Identify which cell holds the provided text, then report its (X, Y) central coordinate. 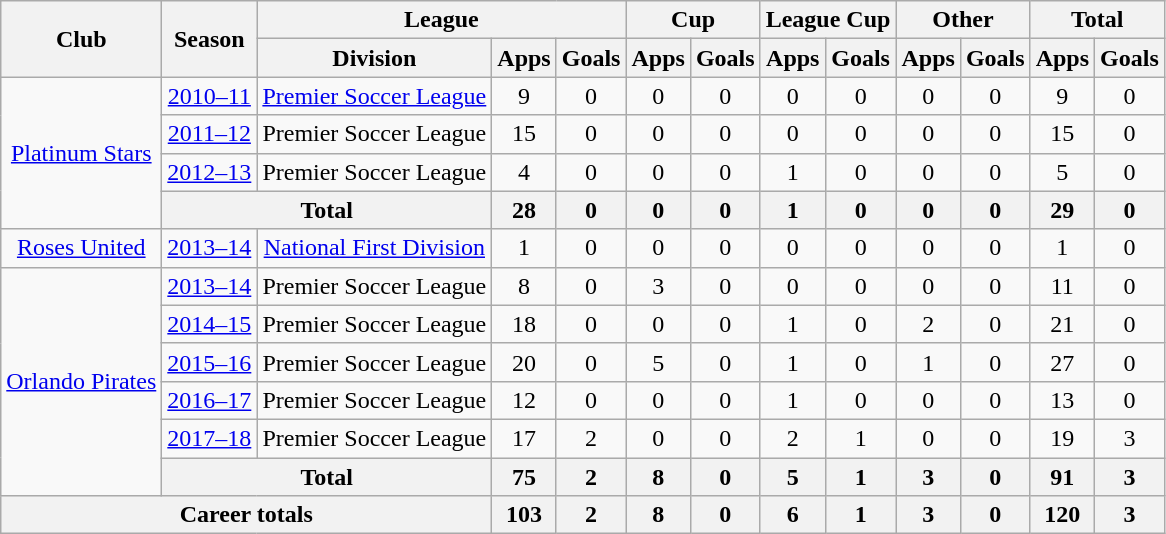
Division (374, 58)
12 (524, 400)
2017–18 (210, 438)
2016–17 (210, 400)
League (442, 20)
2011–12 (210, 134)
103 (524, 515)
Cup (693, 20)
19 (1062, 438)
91 (1062, 477)
20 (524, 362)
75 (524, 477)
Season (210, 39)
2014–15 (210, 324)
Orlando Pirates (82, 381)
27 (1062, 362)
4 (524, 172)
Career totals (246, 515)
Platinum Stars (82, 153)
18 (524, 324)
Other (963, 20)
21 (1062, 324)
Roses United (82, 248)
2015–16 (210, 362)
2010–11 (210, 96)
29 (1062, 210)
120 (1062, 515)
17 (524, 438)
6 (792, 515)
League Cup (828, 20)
13 (1062, 400)
2012–13 (210, 172)
National First Division (374, 248)
28 (524, 210)
11 (1062, 286)
Club (82, 39)
